Scan for the cell matching the given text and deliver its (X, Y) coordinate at center. 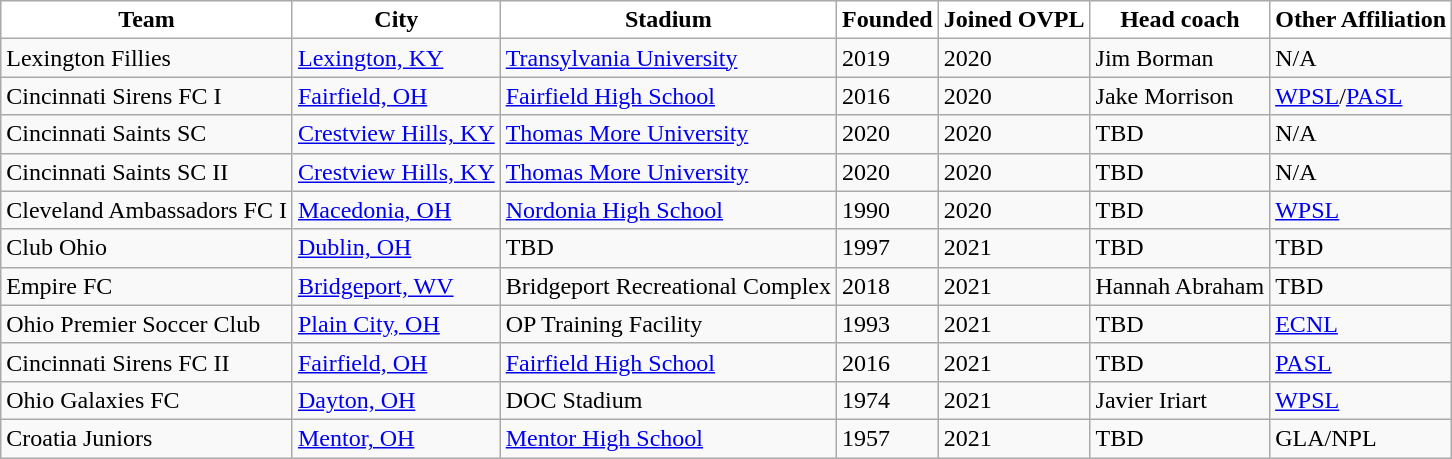
OP Training Facility (668, 324)
City (396, 20)
Cleveland Ambassadors FC I (147, 210)
Plain City, OH (396, 324)
Bridgeport, WV (396, 286)
DOC Stadium (668, 400)
2019 (887, 58)
Nordonia High School (668, 210)
Stadium (668, 20)
1997 (887, 248)
Mentor, OH (396, 438)
Cincinnati Saints SC (147, 134)
Bridgeport Recreational Complex (668, 286)
Hannah Abraham (1180, 286)
Other Affiliation (1361, 20)
Empire FC (147, 286)
Cincinnati Sirens FC I (147, 96)
Mentor High School (668, 438)
Lexington Fillies (147, 58)
Lexington, KY (396, 58)
Macedonia, OH (396, 210)
Transylvania University (668, 58)
Joined OVPL (1014, 20)
ECNL (1361, 324)
Founded (887, 20)
WPSL/PASL (1361, 96)
Jim Borman (1180, 58)
Cincinnati Sirens FC II (147, 362)
1990 (887, 210)
Dayton, OH (396, 400)
Croatia Juniors (147, 438)
Jake Morrison (1180, 96)
Cincinnati Saints SC II (147, 172)
Club Ohio (147, 248)
PASL (1361, 362)
1974 (887, 400)
2018 (887, 286)
Ohio Premier Soccer Club (147, 324)
Dublin, OH (396, 248)
1957 (887, 438)
1993 (887, 324)
Ohio Galaxies FC (147, 400)
Head coach (1180, 20)
Javier Iriart (1180, 400)
GLA/NPL (1361, 438)
Team (147, 20)
